Locate the cell with the specified text and output its (X, Y) center coordinate. 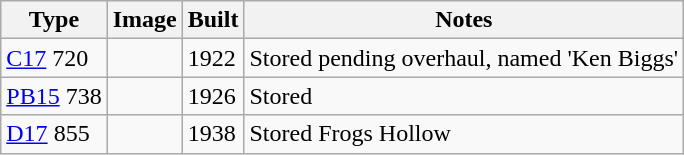
C17 720 (54, 58)
Image (144, 20)
Stored (464, 96)
1922 (213, 58)
1926 (213, 96)
D17 855 (54, 134)
Type (54, 20)
Notes (464, 20)
1938 (213, 134)
Stored pending overhaul, named 'Ken Biggs' (464, 58)
Built (213, 20)
PB15 738 (54, 96)
Stored Frogs Hollow (464, 134)
